Extract the (X, Y) coordinate from the center of the cell holding the provided text.  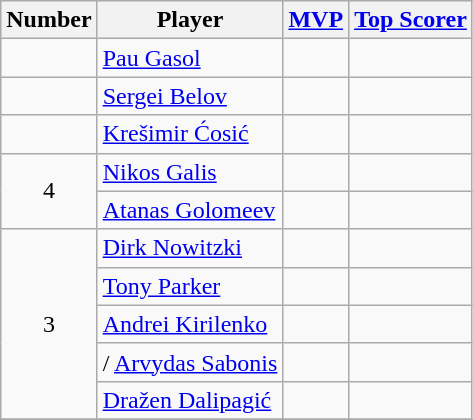
4 (49, 191)
Sergei Belov (190, 96)
Top Scorer (411, 20)
MVP (316, 20)
Dirk Nowitzki (190, 248)
Atanas Golomeev (190, 210)
Nikos Galis (190, 172)
Player (190, 20)
/ Arvydas Sabonis (190, 362)
Number (49, 20)
Tony Parker (190, 286)
Pau Gasol (190, 58)
Krešimir Ćosić (190, 134)
Dražen Dalipagić (190, 400)
3 (49, 324)
Andrei Kirilenko (190, 324)
